Output the (x, y) coordinate of the center of the cell containing the given text.  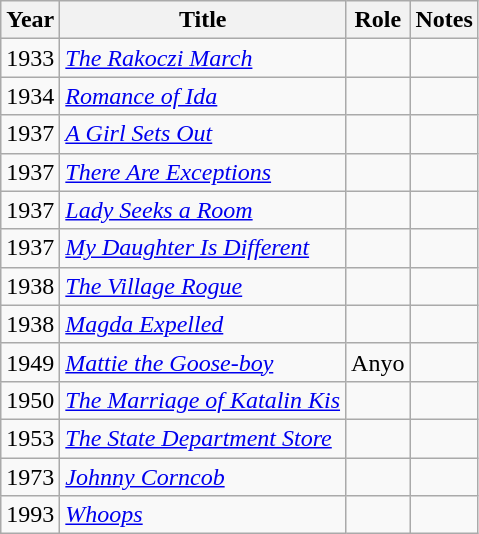
My Daughter Is Different (203, 248)
Title (203, 20)
There Are Exceptions (203, 172)
1973 (30, 477)
1933 (30, 58)
Role (378, 20)
A Girl Sets Out (203, 134)
Mattie the Goose-boy (203, 362)
1949 (30, 362)
1993 (30, 515)
1953 (30, 438)
Lady Seeks a Room (203, 210)
1934 (30, 96)
Notes (444, 20)
The Village Rogue (203, 286)
The Rakoczi March (203, 58)
Whoops (203, 515)
Magda Expelled (203, 324)
Year (30, 20)
Romance of Ida (203, 96)
Anyo (378, 362)
The Marriage of Katalin Kis (203, 400)
The State Department Store (203, 438)
Johnny Corncob (203, 477)
1950 (30, 400)
